Output the (X, Y) coordinate of the center of the cell containing the given text.  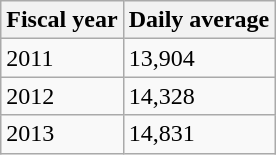
14,831 (199, 134)
Daily average (199, 20)
Fiscal year (62, 20)
2012 (62, 96)
2013 (62, 134)
13,904 (199, 58)
14,328 (199, 96)
2011 (62, 58)
